Scan for the cell matching the given text and deliver its [x, y] coordinate at center. 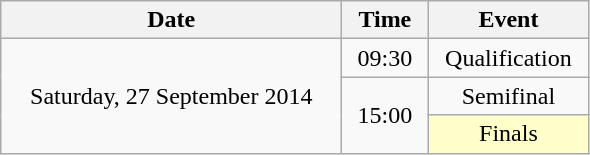
Saturday, 27 September 2014 [172, 96]
Finals [508, 134]
Semifinal [508, 96]
09:30 [385, 58]
Time [385, 20]
Event [508, 20]
Qualification [508, 58]
15:00 [385, 115]
Date [172, 20]
